Provide the (X, Y) coordinate of the cell's center where the given text is located.  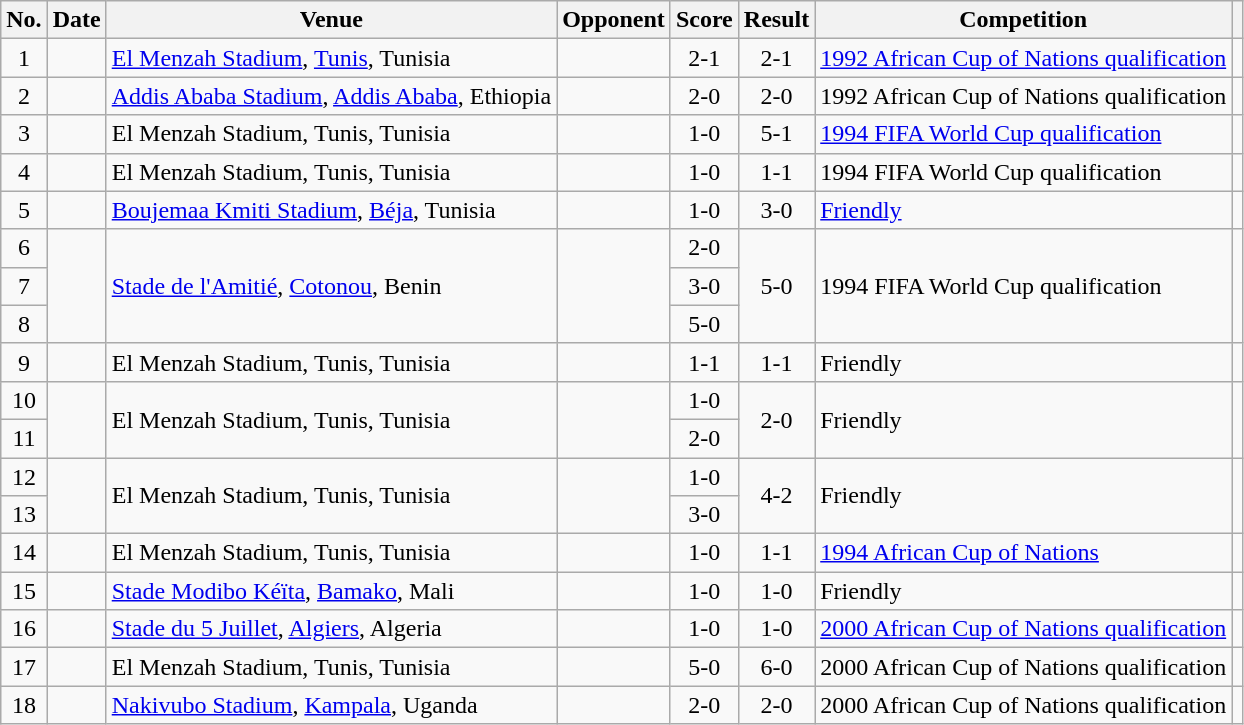
Boujemaa Kmiti Stadium, Béja, Tunisia (331, 210)
No. (24, 20)
Addis Ababa Stadium, Addis Ababa, Ethiopia (331, 96)
14 (24, 553)
17 (24, 667)
3 (24, 134)
Date (76, 20)
2 (24, 96)
9 (24, 362)
Competition (1024, 20)
Venue (331, 20)
10 (24, 400)
12 (24, 477)
1 (24, 58)
Stade Modibo Kéïta, Bamako, Mali (331, 591)
Stade du 5 Juillet, Algiers, Algeria (331, 629)
1994 African Cup of Nations (1024, 553)
15 (24, 591)
7 (24, 286)
Nakivubo Stadium, Kampala, Uganda (331, 705)
8 (24, 324)
4-2 (776, 496)
16 (24, 629)
13 (24, 515)
Stade de l'Amitié, Cotonou, Benin (331, 286)
11 (24, 438)
18 (24, 705)
5 (24, 210)
Opponent (614, 20)
5-1 (776, 134)
6-0 (776, 667)
6 (24, 248)
4 (24, 172)
Result (776, 20)
Score (704, 20)
